Pinpoint the cell where the given text exists, returning its (x, y) midpoint coordinate. 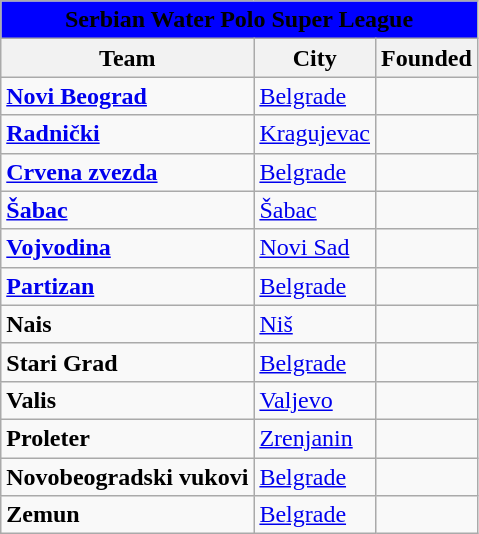
Nais (128, 324)
Kragujevac (315, 134)
Serbian Water Polo Super League (240, 20)
Proleter (128, 438)
Crvena zvezda (128, 172)
Partizan (128, 286)
Novi Sad (315, 248)
Valis (128, 400)
Zemun (128, 515)
Niš (315, 324)
Founded (427, 58)
Radnički (128, 134)
Vojvodina (128, 248)
Stari Grad (128, 362)
Team (128, 58)
Novobeogradski vukovi (128, 477)
City (315, 58)
Valjevo (315, 400)
Novi Beograd (128, 96)
Zrenjanin (315, 438)
